Return (x, y) of the center of cell containing provided text 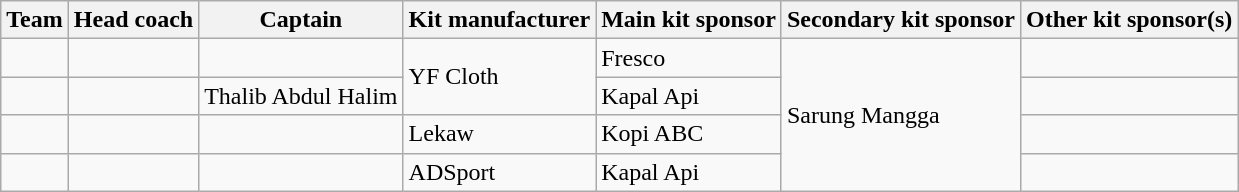
Secondary kit sponsor (900, 20)
Head coach (133, 20)
Kopi ABC (689, 134)
ADSport (500, 172)
Captain (301, 20)
Kit manufacturer (500, 20)
Main kit sponsor (689, 20)
Thalib Abdul Halim (301, 96)
Fresco (689, 58)
YF Cloth (500, 77)
Sarung Mangga (900, 115)
Lekaw (500, 134)
Other kit sponsor(s) (1128, 20)
Team (35, 20)
